Identify which cell holds the provided text, then report its [x, y] central coordinate. 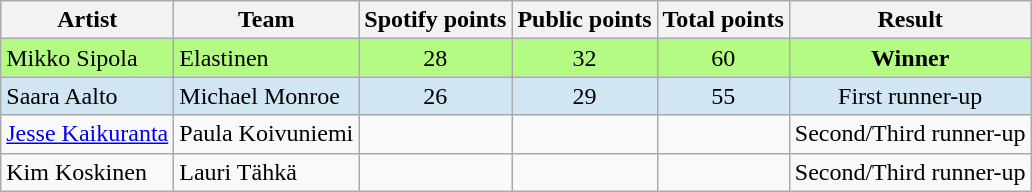
Mikko Sipola [88, 58]
Paula Koivuniemi [266, 134]
26 [436, 96]
Team [266, 20]
Elastinen [266, 58]
Jesse Kaikuranta [88, 134]
Spotify points [436, 20]
29 [584, 96]
Lauri Tähkä [266, 172]
Kim Koskinen [88, 172]
Saara Aalto [88, 96]
Artist [88, 20]
60 [723, 58]
Winner [910, 58]
Result [910, 20]
28 [436, 58]
Michael Monroe [266, 96]
32 [584, 58]
Total points [723, 20]
55 [723, 96]
First runner-up [910, 96]
Public points [584, 20]
